Output the (X, Y) coordinate of the center of the cell containing the given text.  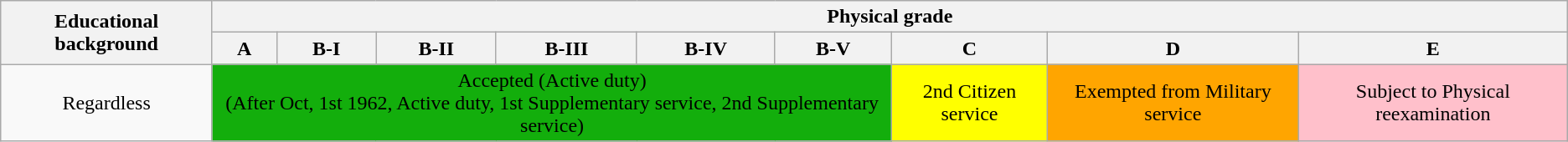
Educational background (107, 33)
E (1432, 48)
Accepted (Active duty)(After Oct, 1st 1962, Active duty, 1st Supplementary service, 2nd Supplementary service) (551, 103)
Exempted from Military service (1173, 103)
B-I (327, 48)
Subject to Physical reexamination (1432, 103)
B-III (566, 48)
C (970, 48)
B-II (436, 48)
B-V (833, 48)
2nd Citizen service (970, 103)
A (245, 48)
B-IV (705, 48)
Physical grade (890, 17)
D (1173, 48)
Regardless (107, 103)
